Identify which cell holds the provided text, then report its [X, Y] central coordinate. 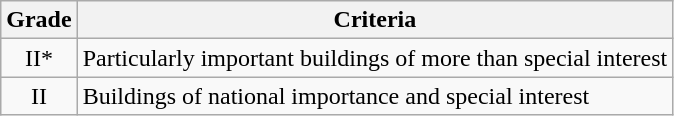
II* [39, 58]
II [39, 96]
Criteria [375, 20]
Grade [39, 20]
Buildings of national importance and special interest [375, 96]
Particularly important buildings of more than special interest [375, 58]
